Identify which cell holds the provided text, then report its (x, y) central coordinate. 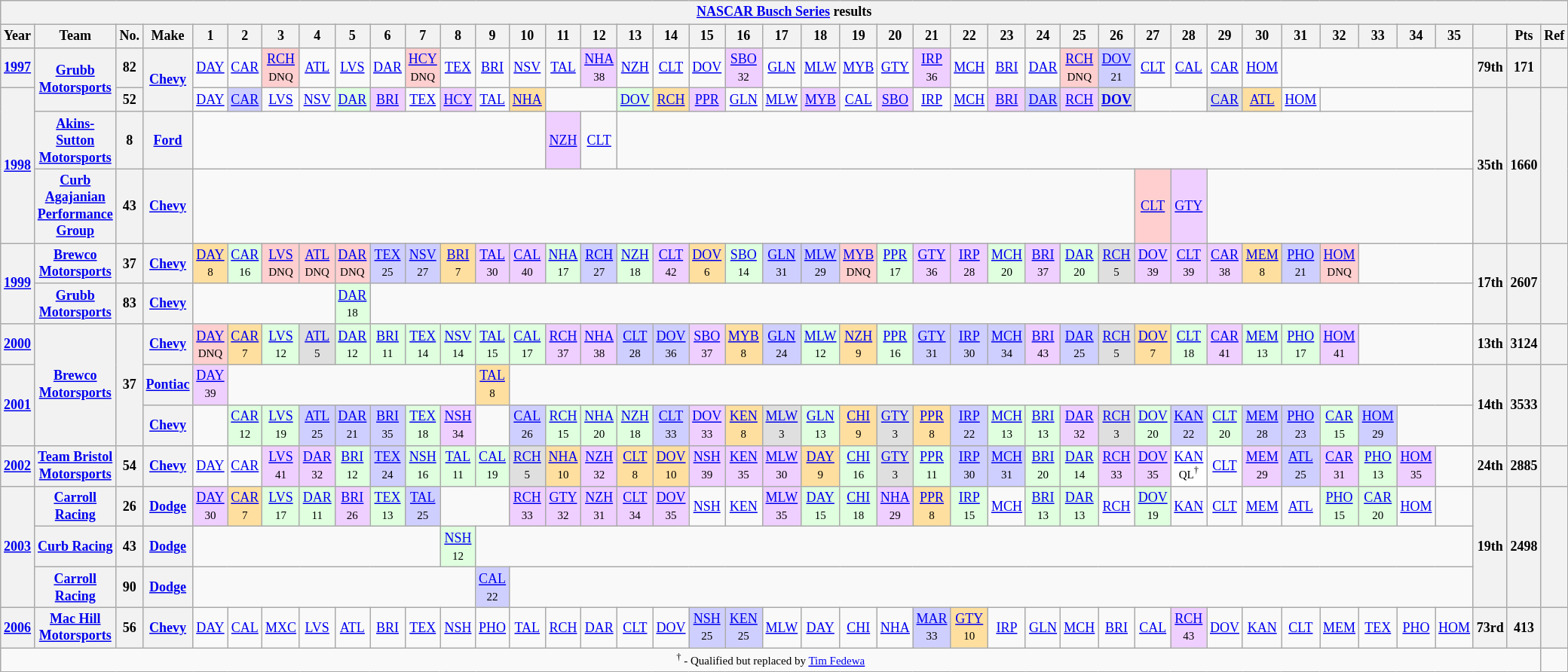
3 (281, 36)
Team Bristol Motorsports (75, 466)
MCH31 (1007, 466)
Make (167, 36)
NZH31 (599, 506)
3124 (1524, 344)
32 (1340, 36)
17 (781, 36)
Pts (1524, 36)
KANQL† (1189, 466)
1 (210, 36)
CAR15 (1340, 425)
CLT20 (1225, 425)
20 (896, 36)
GLN31 (781, 264)
CLT34 (635, 506)
TAL25 (422, 506)
BRI37 (1043, 264)
NSH39 (707, 466)
NASCAR Busch Series results (784, 12)
TEX18 (422, 425)
BRI26 (353, 506)
Pontiac (167, 385)
MEM28 (1262, 425)
DOV20 (1153, 425)
CHI9 (859, 425)
GTY36 (932, 264)
CHI18 (859, 506)
No. (130, 36)
27 (1153, 36)
MLW35 (781, 506)
NSH34 (458, 425)
12 (599, 36)
CAR31 (1340, 466)
82 (130, 68)
TEX25 (387, 264)
RCH15 (563, 425)
24th (1490, 466)
DOV6 (707, 264)
MLW30 (781, 466)
22 (969, 36)
83 (130, 304)
5 (353, 36)
PPR (707, 99)
DARDNQ (353, 264)
HOM35 (1416, 466)
RCH27 (599, 264)
GLN13 (820, 425)
IRP15 (969, 506)
PHO23 (1301, 425)
16 (744, 36)
171 (1524, 68)
SBO (896, 99)
KEN35 (744, 466)
BRI20 (1043, 466)
TEX13 (387, 506)
13th (1490, 344)
21 (932, 36)
NHA10 (563, 466)
PPR17 (896, 264)
CAL22 (493, 588)
KAN22 (1189, 425)
LVSDNQ (281, 264)
DOV19 (1153, 506)
Ref (1554, 36)
HOMDNQ (1340, 264)
DAR21 (353, 425)
TEX24 (387, 466)
DAR20 (1080, 264)
PPR16 (896, 344)
RCH3 (1117, 425)
CLT39 (1189, 264)
1998 (18, 166)
PPR11 (932, 466)
PHO17 (1301, 344)
BRI7 (458, 264)
TAL30 (493, 264)
MCH20 (1007, 264)
GTY32 (563, 506)
GTY31 (932, 344)
PHO15 (1340, 506)
TEX14 (422, 344)
DAY30 (210, 506)
NSV14 (458, 344)
2 (245, 36)
DAYDNQ (210, 344)
Team (75, 36)
35 (1455, 36)
4 (317, 36)
MCH13 (1007, 425)
MXC (281, 628)
14th (1490, 405)
NHA29 (896, 506)
MEM8 (1262, 264)
MAR33 (932, 628)
DAY15 (820, 506)
DOV7 (1153, 344)
7 (422, 36)
KEN (744, 506)
CLT28 (635, 344)
2498 (1524, 547)
NHA20 (599, 425)
52 (130, 99)
† - Qualified but replaced by Tim Fedewa (770, 660)
MYB8 (744, 344)
31 (1301, 36)
10 (527, 36)
23 (1007, 36)
DAY9 (820, 466)
ATL5 (317, 344)
HCY (458, 99)
2003 (18, 547)
ATLDNQ (317, 264)
DAR13 (1080, 506)
GTY10 (969, 628)
CAL40 (527, 264)
TAL8 (493, 385)
DOV21 (1117, 68)
CLT42 (671, 264)
17th (1490, 283)
NSH25 (707, 628)
BRI11 (387, 344)
DAR18 (353, 304)
28 (1189, 36)
24 (1043, 36)
1997 (18, 68)
MEM13 (1262, 344)
CAR38 (1225, 264)
DAY39 (210, 385)
NSV27 (422, 264)
56 (130, 628)
CAR12 (245, 425)
KEN8 (744, 425)
SBO14 (744, 264)
MLW3 (781, 425)
RCH43 (1189, 628)
RCH37 (563, 344)
1660 (1524, 166)
BRI12 (353, 466)
1999 (18, 283)
GLN24 (781, 344)
PHO21 (1301, 264)
TAL11 (458, 466)
MCH34 (1007, 344)
DOV33 (707, 425)
Ford (167, 140)
NSH12 (458, 547)
IRP22 (969, 425)
13 (635, 36)
2000 (18, 344)
90 (130, 588)
HCYDNQ (422, 68)
6 (387, 36)
MLW29 (820, 264)
IRP36 (932, 68)
CLT8 (635, 466)
NSH16 (422, 466)
25 (1080, 36)
SBO32 (744, 68)
19 (859, 36)
Curb Agajanian Performance Group (75, 206)
DAR12 (353, 344)
BRI43 (1043, 344)
CHI16 (859, 466)
2001 (18, 405)
CAR20 (1378, 506)
413 (1524, 628)
73rd (1490, 628)
Mac Hill Motorsports (75, 628)
SBO37 (707, 344)
HOM41 (1340, 344)
DAR14 (1080, 466)
CHI (859, 628)
DAR11 (317, 506)
34 (1416, 36)
NHA17 (563, 264)
33 (1378, 36)
CAL26 (527, 425)
KEN25 (744, 628)
CAL19 (493, 466)
19th (1490, 547)
CAL17 (527, 344)
14 (671, 36)
MYBDNQ (859, 264)
3533 (1524, 405)
54 (130, 466)
IRP28 (969, 264)
2885 (1524, 466)
30 (1262, 36)
DAY8 (210, 264)
CAR41 (1225, 344)
BRI35 (387, 425)
DOV10 (671, 466)
2006 (18, 628)
11 (563, 36)
LVS41 (281, 466)
18 (820, 36)
LVS12 (281, 344)
LVS19 (281, 425)
PHO13 (1378, 466)
DOV39 (1153, 264)
35th (1490, 166)
CLT18 (1189, 344)
DAR25 (1080, 344)
2002 (18, 466)
LVS17 (281, 506)
15 (707, 36)
9 (493, 36)
NZH9 (859, 344)
TAL15 (493, 344)
NZH32 (599, 466)
29 (1225, 36)
CLT33 (671, 425)
HOM29 (1378, 425)
CAR16 (245, 264)
Akins-Sutton Motorsports (75, 140)
MLW12 (820, 344)
Year (18, 36)
2607 (1524, 283)
MEM29 (1262, 466)
79th (1490, 68)
DOV36 (671, 344)
Curb Racing (75, 547)
